Capture the cell that displays the provided text and extract its (X, Y) central coordinate. 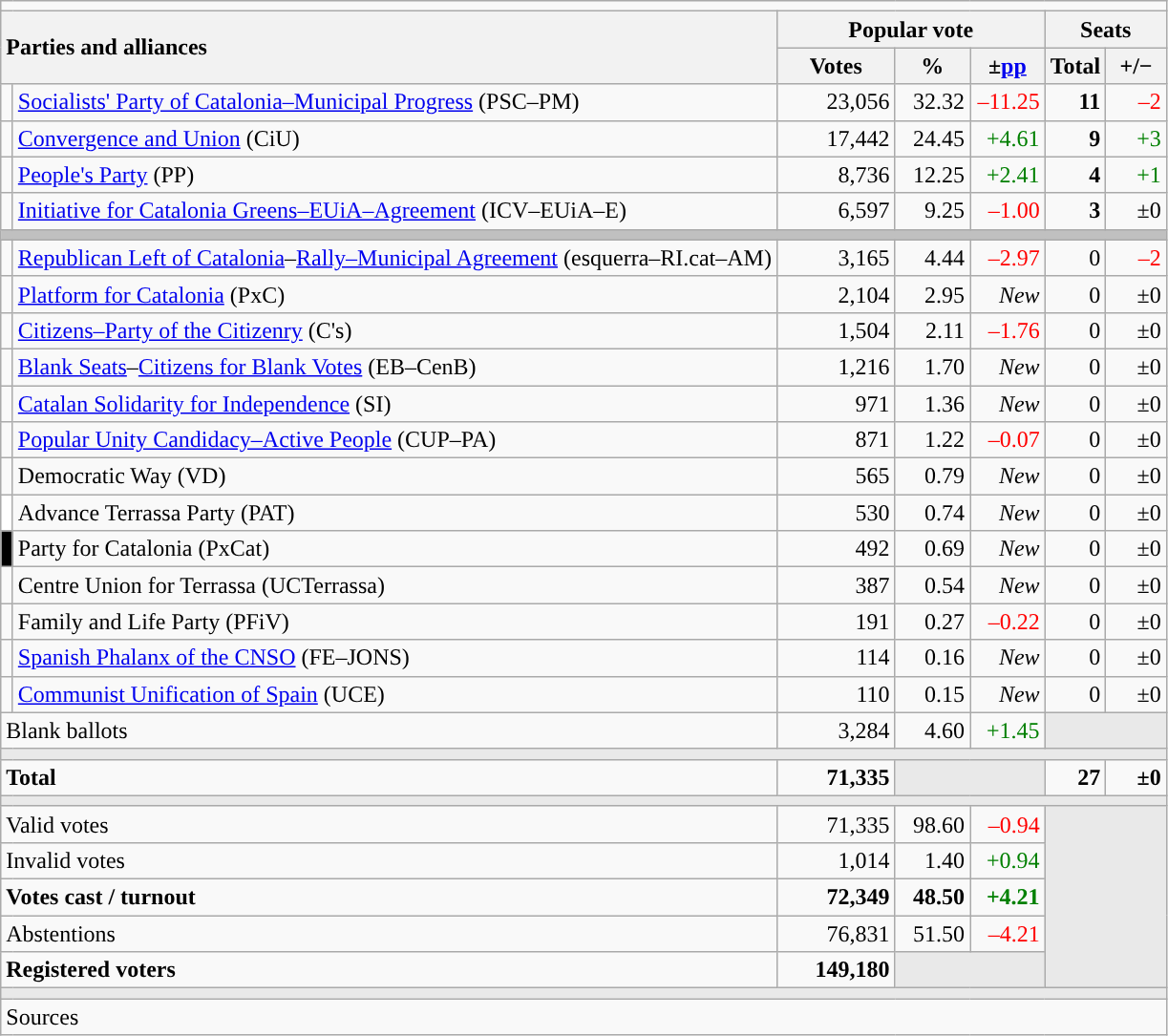
+1 (1136, 175)
98.60 (932, 824)
+/− (1136, 66)
530 (836, 513)
–1.00 (1009, 211)
492 (836, 549)
3 (1075, 211)
–0.94 (1009, 824)
Abstentions (390, 933)
2.11 (932, 330)
Platform for Catalonia (PxC) (394, 294)
–0.07 (1009, 440)
24.45 (932, 138)
Invalid votes (390, 860)
% (932, 66)
110 (836, 694)
–1.76 (1009, 330)
Blank ballots (390, 730)
Votes (836, 66)
+0.94 (1009, 860)
4 (1075, 175)
12.25 (932, 175)
72,349 (836, 897)
2.95 (932, 294)
±pp (1009, 66)
1.40 (932, 860)
9.25 (932, 211)
23,056 (836, 102)
1,504 (836, 330)
+4.21 (1009, 897)
–2.97 (1009, 258)
149,180 (836, 970)
0.27 (932, 622)
0.15 (932, 694)
1,014 (836, 860)
Registered voters (390, 970)
11 (1075, 102)
871 (836, 440)
Citizens–Party of the Citizenry (C's) (394, 330)
3,165 (836, 258)
–4.21 (1009, 933)
Party for Catalonia (PxCat) (394, 549)
Blank Seats–Citizens for Blank Votes (EB–CenB) (394, 367)
2,104 (836, 294)
1.22 (932, 440)
Parties and alliances (390, 48)
1,216 (836, 367)
0.69 (932, 549)
0.16 (932, 658)
Republican Left of Catalonia–Rally–Municipal Agreement (esquerra–RI.cat–AM) (394, 258)
+3 (1136, 138)
565 (836, 476)
Popular Unity Candidacy–Active People (CUP–PA) (394, 440)
+1.45 (1009, 730)
–0.22 (1009, 622)
Family and Life Party (PFiV) (394, 622)
Communist Unification of Spain (UCE) (394, 694)
Convergence and Union (CiU) (394, 138)
9 (1075, 138)
+4.61 (1009, 138)
6,597 (836, 211)
+2.41 (1009, 175)
4.60 (932, 730)
971 (836, 404)
114 (836, 658)
0.79 (932, 476)
3,284 (836, 730)
191 (836, 622)
Valid votes (390, 824)
27 (1075, 777)
48.50 (932, 897)
Votes cast / turnout (390, 897)
People's Party (PP) (394, 175)
387 (836, 585)
32.32 (932, 102)
0.74 (932, 513)
Popular vote (911, 30)
Democratic Way (VD) (394, 476)
4.44 (932, 258)
Socialists' Party of Catalonia–Municipal Progress (PSC–PM) (394, 102)
Initiative for Catalonia Greens–EUiA–Agreement (ICV–EUiA–E) (394, 211)
Advance Terrassa Party (PAT) (394, 513)
8,736 (836, 175)
1.70 (932, 367)
–11.25 (1009, 102)
Centre Union for Terrassa (UCTerrassa) (394, 585)
Sources (584, 1017)
51.50 (932, 933)
0.54 (932, 585)
Catalan Solidarity for Independence (SI) (394, 404)
76,831 (836, 933)
17,442 (836, 138)
Seats (1106, 30)
1.36 (932, 404)
Spanish Phalanx of the CNSO (FE–JONS) (394, 658)
